Extract the [x, y] coordinate from the center of the cell holding the provided text.  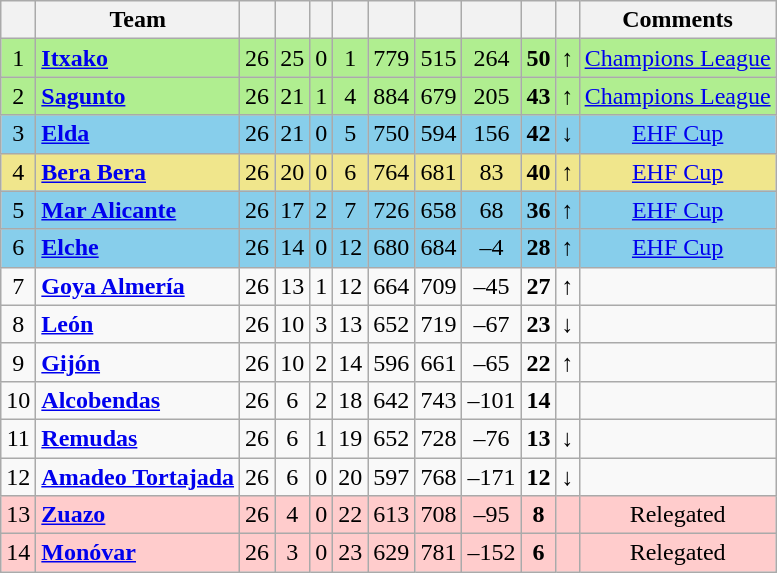
Gijón [138, 362]
764 [392, 172]
–4 [492, 248]
Zuazo [138, 515]
Amadeo Tortajada [138, 477]
726 [392, 210]
Itxako [138, 58]
25 [292, 58]
156 [492, 134]
19 [350, 438]
Monóvar [138, 553]
658 [438, 210]
50 [538, 58]
743 [438, 400]
684 [438, 248]
Goya Almería [138, 286]
884 [392, 96]
83 [492, 172]
–45 [492, 286]
679 [438, 96]
768 [438, 477]
594 [438, 134]
40 [538, 172]
27 [538, 286]
–171 [492, 477]
–76 [492, 438]
Bera Bera [138, 172]
Remudas [138, 438]
68 [492, 210]
719 [438, 324]
Mar Alicante [138, 210]
43 [538, 96]
264 [492, 58]
680 [392, 248]
Comments [678, 20]
9 [18, 362]
42 [538, 134]
–67 [492, 324]
Sagunto [138, 96]
515 [438, 58]
205 [492, 96]
661 [438, 362]
36 [538, 210]
–65 [492, 362]
709 [438, 286]
León [138, 324]
681 [438, 172]
18 [350, 400]
597 [392, 477]
Alcobendas [138, 400]
664 [392, 286]
613 [392, 515]
28 [538, 248]
596 [392, 362]
Team [138, 20]
Elda [138, 134]
11 [18, 438]
Elche [138, 248]
750 [392, 134]
–152 [492, 553]
708 [438, 515]
629 [392, 553]
642 [392, 400]
779 [392, 58]
–101 [492, 400]
–95 [492, 515]
728 [438, 438]
781 [438, 553]
17 [292, 210]
